Extract the (X, Y) coordinate from the center of the cell holding the provided text.  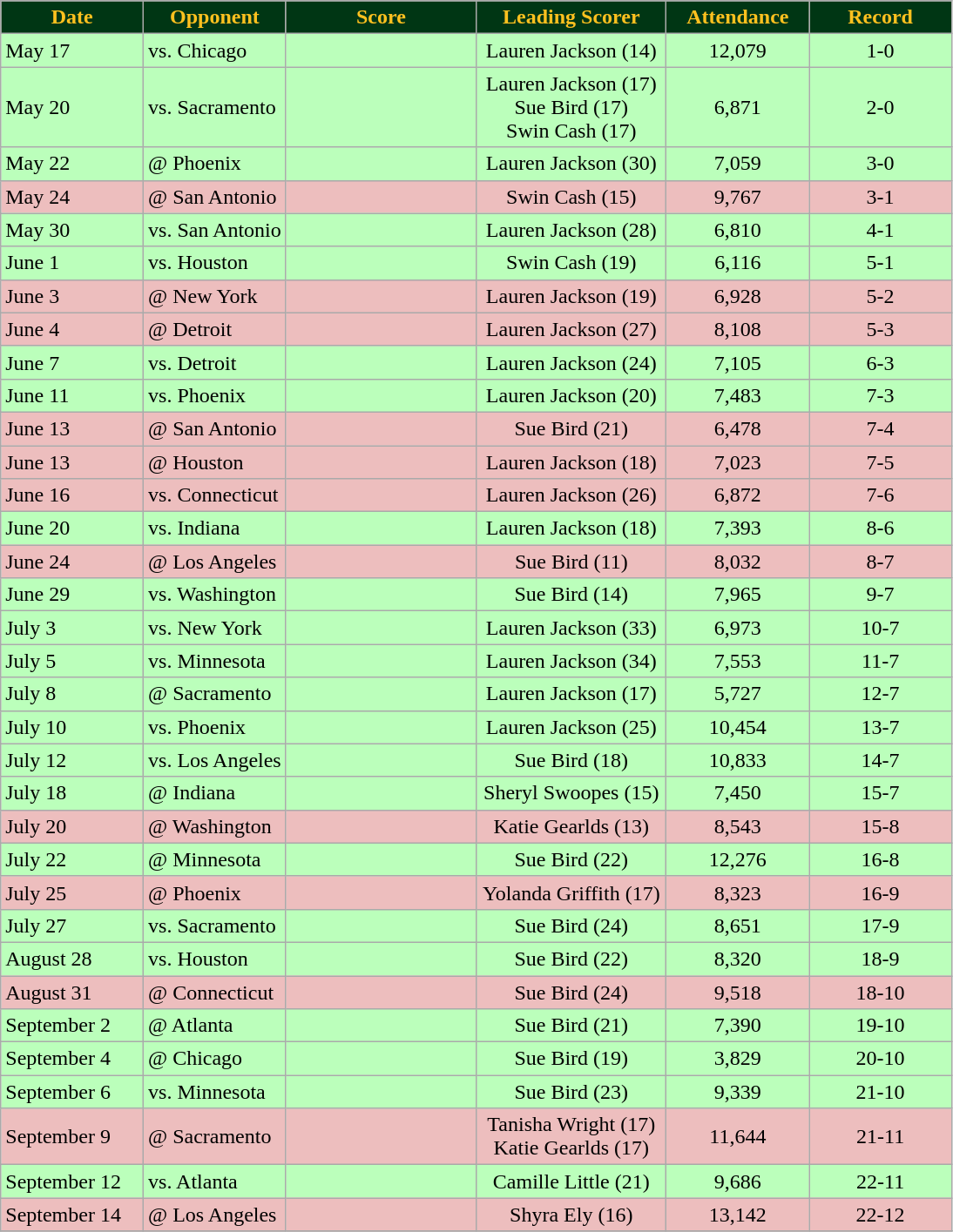
Lauren Jackson (20) (571, 395)
vs. San Antonio (215, 230)
15-7 (881, 793)
June 7 (72, 362)
8,543 (738, 826)
16-9 (881, 892)
vs. Chicago (215, 50)
Attendance (738, 17)
15-8 (881, 826)
Opponent (215, 17)
Lauren Jackson (26) (571, 495)
vs. Atlanta (215, 1182)
2-0 (881, 107)
6,928 (738, 296)
7-3 (881, 395)
July 20 (72, 826)
7-4 (881, 428)
July 10 (72, 727)
July 12 (72, 760)
7-6 (881, 495)
9-7 (881, 595)
Record (881, 17)
Date (72, 17)
12,276 (738, 859)
@ Indiana (215, 793)
June 29 (72, 595)
7,483 (738, 395)
16-8 (881, 859)
5-1 (881, 263)
Sue Bird (11) (571, 562)
6,116 (738, 263)
August 31 (72, 992)
Sue Bird (14) (571, 595)
6,871 (738, 107)
Swin Cash (15) (571, 197)
May 20 (72, 107)
@ Chicago (215, 1059)
Leading Scorer (571, 17)
18-10 (881, 992)
July 22 (72, 859)
7,553 (738, 661)
July 8 (72, 694)
Lauren Jackson (24) (571, 362)
7,105 (738, 362)
3-0 (881, 164)
@ Detroit (215, 329)
7,390 (738, 1026)
Lauren Jackson (17) (571, 694)
September 4 (72, 1059)
Lauren Jackson (33) (571, 628)
June 16 (72, 495)
Camille Little (21) (571, 1182)
7,023 (738, 462)
Sue Bird (18) (571, 760)
August 28 (72, 959)
@ Minnesota (215, 859)
June 11 (72, 395)
Lauren Jackson (19) (571, 296)
Tanisha Wright (17) Katie Gearlds (17) (571, 1137)
20-10 (881, 1059)
June 24 (72, 562)
Lauren Jackson (25) (571, 727)
Lauren Jackson (14) (571, 50)
@ Connecticut (215, 992)
vs. Connecticut (215, 495)
6,478 (738, 428)
14-7 (881, 760)
July 18 (72, 793)
Swin Cash (19) (571, 263)
5-2 (881, 296)
September 12 (72, 1182)
21-11 (881, 1137)
Katie Gearlds (13) (571, 826)
7,965 (738, 595)
13,142 (738, 1215)
12-7 (881, 694)
July 25 (72, 892)
Sue Bird (19) (571, 1059)
9,518 (738, 992)
5,727 (738, 694)
July 27 (72, 926)
@ Atlanta (215, 1026)
Lauren Jackson (17) Sue Bird (17) Swin Cash (17) (571, 107)
9,767 (738, 197)
@ Houston (215, 462)
Shyra Ely (16) (571, 1215)
Lauren Jackson (34) (571, 661)
@ New York (215, 296)
vs. Los Angeles (215, 760)
8-6 (881, 528)
May 30 (72, 230)
13-7 (881, 727)
Lauren Jackson (28) (571, 230)
4-1 (881, 230)
7,450 (738, 793)
17-9 (881, 926)
May 22 (72, 164)
May 24 (72, 197)
Score (381, 17)
3-1 (881, 197)
21-10 (881, 1092)
Lauren Jackson (30) (571, 164)
September 6 (72, 1092)
8-7 (881, 562)
22-12 (881, 1215)
8,108 (738, 329)
12,079 (738, 50)
6,973 (738, 628)
11-7 (881, 661)
10-7 (881, 628)
9,339 (738, 1092)
8,651 (738, 926)
vs. Indiana (215, 528)
5-3 (881, 329)
June 1 (72, 263)
May 17 (72, 50)
10,833 (738, 760)
19-10 (881, 1026)
18-9 (881, 959)
Yolanda Griffith (17) (571, 892)
8,323 (738, 892)
6-3 (881, 362)
6,872 (738, 495)
September 9 (72, 1137)
July 5 (72, 661)
Sue Bird (23) (571, 1092)
7,393 (738, 528)
7-5 (881, 462)
vs. New York (215, 628)
6,810 (738, 230)
9,686 (738, 1182)
8,032 (738, 562)
22-11 (881, 1182)
1-0 (881, 50)
Sheryl Swoopes (15) (571, 793)
September 14 (72, 1215)
3,829 (738, 1059)
10,454 (738, 727)
7,059 (738, 164)
July 3 (72, 628)
vs. Washington (215, 595)
June 4 (72, 329)
@ Washington (215, 826)
June 20 (72, 528)
Lauren Jackson (27) (571, 329)
11,644 (738, 1137)
vs. Detroit (215, 362)
8,320 (738, 959)
June 3 (72, 296)
September 2 (72, 1026)
